Detect which cell encompasses the target text, then output its (x, y) center coordinate. 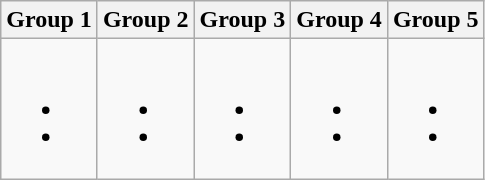
Group 1 (50, 20)
Group 4 (340, 20)
Group 5 (436, 20)
Group 2 (146, 20)
Group 3 (242, 20)
